Capture the cell that displays the provided text and extract its [x, y] central coordinate. 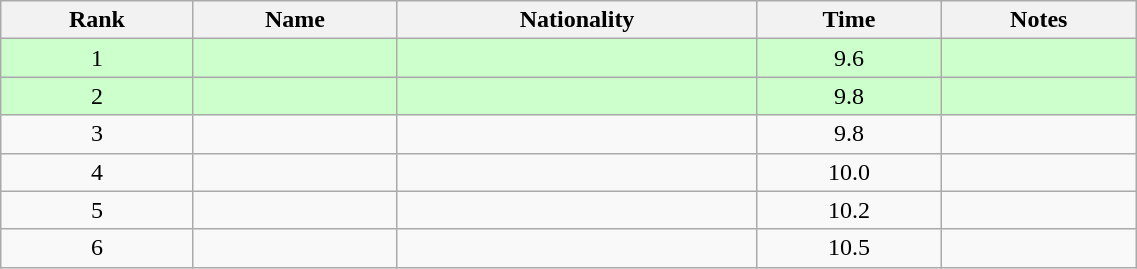
Nationality [578, 20]
10.0 [848, 172]
Time [848, 20]
10.2 [848, 210]
3 [97, 134]
6 [97, 248]
4 [97, 172]
5 [97, 210]
Rank [97, 20]
9.6 [848, 58]
1 [97, 58]
2 [97, 96]
10.5 [848, 248]
Name [295, 20]
Notes [1039, 20]
